Scan for the cell matching the given text and deliver its (x, y) coordinate at center. 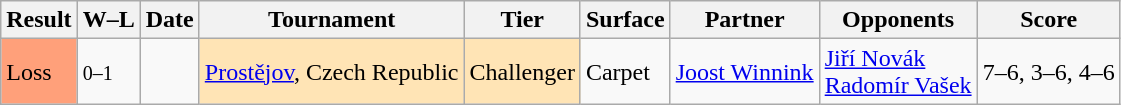
Opponents (898, 20)
Partner (744, 20)
Tier (522, 20)
Loss (39, 72)
Date (170, 20)
W–L (108, 20)
Challenger (522, 72)
Joost Winnink (744, 72)
7–6, 3–6, 4–6 (1048, 72)
Surface (625, 20)
Prostějov, Czech Republic (332, 72)
Jiří Novák Radomír Vašek (898, 72)
0–1 (108, 72)
Score (1048, 20)
Result (39, 20)
Carpet (625, 72)
Tournament (332, 20)
